Find where the given text appears and provide that cell's center as (x, y) coordinate. 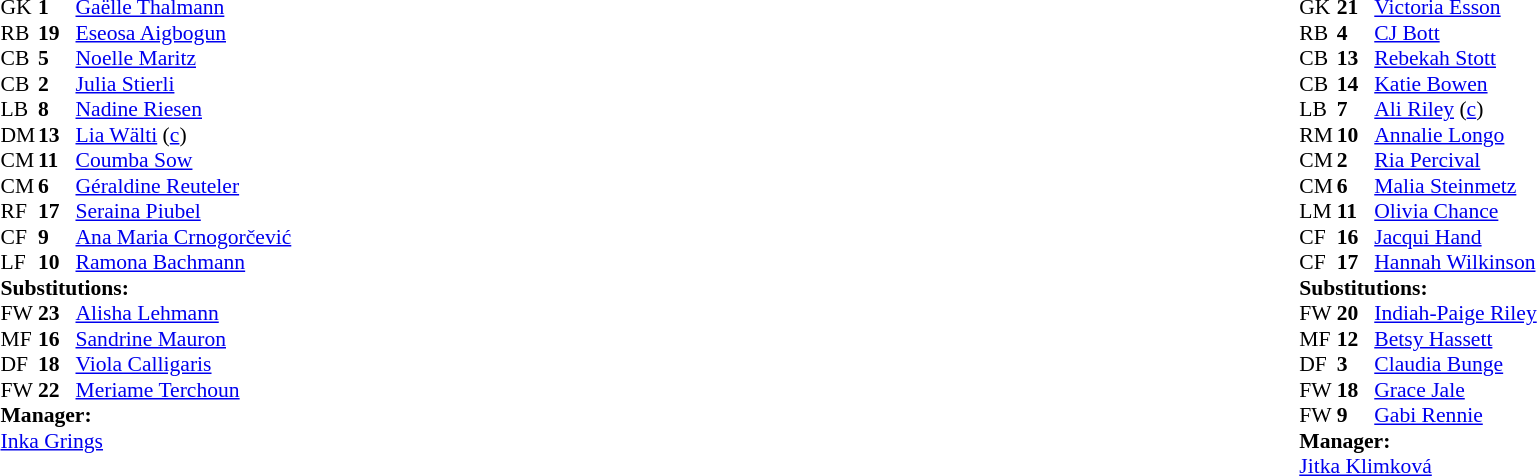
Olivia Chance (1455, 211)
LM (1318, 211)
Malia Steinmetz (1455, 186)
Noelle Maritz (184, 59)
CJ Bott (1455, 33)
Grace Jale (1455, 390)
Sandrine Mauron (184, 339)
Ali Riley (c) (1455, 109)
LF (19, 263)
19 (57, 33)
RM (1318, 135)
8 (57, 109)
Ria Percival (1455, 161)
Annalie Longo (1455, 135)
Julia Stierli (184, 84)
3 (1356, 365)
Inka Grings (146, 441)
Jacqui Hand (1455, 237)
Lia Wälti (c) (184, 135)
Claudia Bunge (1455, 365)
5 (57, 59)
Alisha Lehmann (184, 313)
12 (1356, 339)
Coumba Sow (184, 161)
14 (1356, 84)
Géraldine Reuteler (184, 186)
20 (1356, 313)
Gabi Rennie (1455, 415)
Meriame Terchoun (184, 390)
Katie Bowen (1455, 84)
22 (57, 390)
Hannah Wilkinson (1455, 263)
Rebekah Stott (1455, 59)
Eseosa Aigbogun (184, 33)
Viola Calligaris (184, 365)
4 (1356, 33)
23 (57, 313)
Nadine Riesen (184, 109)
DM (19, 135)
Seraina Piubel (184, 211)
Ana Maria Crnogorčević (184, 237)
RF (19, 211)
7 (1356, 109)
Betsy Hassett (1455, 339)
Ramona Bachmann (184, 263)
Indiah-Paige Riley (1455, 313)
